For the text-containing cell, return its midpoint in [x, y] coordinate format. 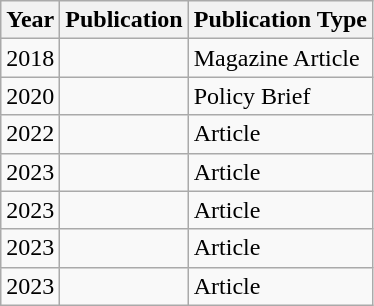
Publication Type [280, 20]
2018 [30, 58]
Magazine Article [280, 58]
2020 [30, 96]
2022 [30, 134]
Publication [124, 20]
Year [30, 20]
Policy Brief [280, 96]
